Return [X, Y] of the center of cell containing provided text 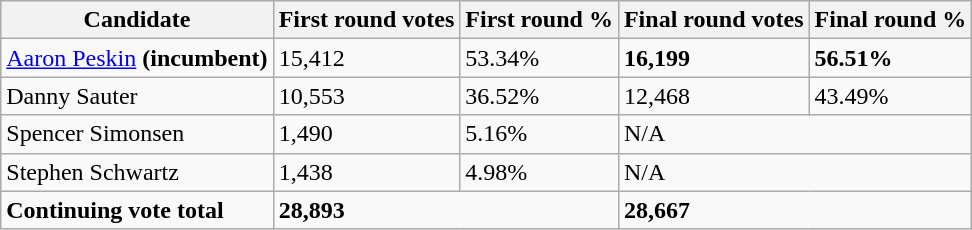
Aaron Peskin (incumbent) [137, 58]
Final round votes [714, 20]
Final round % [890, 20]
1,490 [366, 134]
28,667 [794, 210]
10,553 [366, 96]
First round votes [366, 20]
4.98% [540, 172]
First round % [540, 20]
15,412 [366, 58]
1,438 [366, 172]
12,468 [714, 96]
53.34% [540, 58]
56.51% [890, 58]
Candidate [137, 20]
28,893 [446, 210]
Stephen Schwartz [137, 172]
5.16% [540, 134]
36.52% [540, 96]
Danny Sauter [137, 96]
Continuing vote total [137, 210]
16,199 [714, 58]
Spencer Simonsen [137, 134]
43.49% [890, 96]
